Scan for the cell matching the given text and deliver its [x, y] coordinate at center. 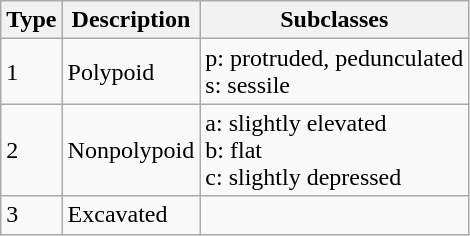
p: protruded, pedunculateds: sessile [334, 72]
Description [131, 20]
a: slightly elevatedb: flatc: slightly depressed [334, 150]
Nonpolypoid [131, 150]
Subclasses [334, 20]
Type [32, 20]
Polypoid [131, 72]
Excavated [131, 215]
2 [32, 150]
3 [32, 215]
1 [32, 72]
